For the text-containing cell, return its midpoint in (X, Y) coordinate format. 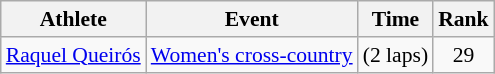
Event (252, 19)
Time (396, 19)
29 (464, 55)
Rank (464, 19)
Raquel Queirós (74, 55)
Women's cross-country (252, 55)
(2 laps) (396, 55)
Athlete (74, 19)
